Identify which cell holds the provided text, then report its (x, y) central coordinate. 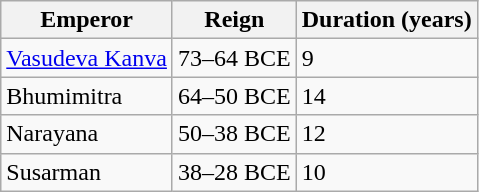
Narayana (87, 134)
10 (386, 172)
Duration (years) (386, 20)
73–64 BCE (234, 58)
50–38 BCE (234, 134)
38–28 BCE (234, 172)
64–50 BCE (234, 96)
12 (386, 134)
14 (386, 96)
Vasudeva Kanva (87, 58)
Bhumimitra (87, 96)
Emperor (87, 20)
9 (386, 58)
Reign (234, 20)
Susarman (87, 172)
